Output the (x, y) coordinate of the center of the cell containing the given text.  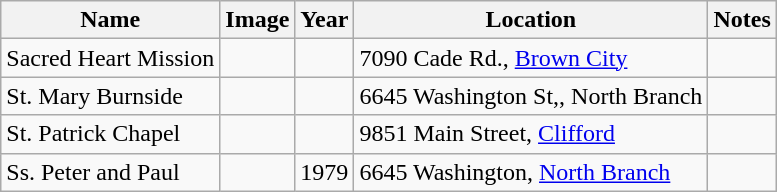
Sacred Heart Mission (110, 58)
St. Mary Burnside (110, 96)
6645 Washington, North Branch (531, 172)
Year (324, 20)
7090 Cade Rd., Brown City (531, 58)
Location (531, 20)
Notes (742, 20)
1979 (324, 172)
St. Patrick Chapel (110, 134)
9851 Main Street, Clifford (531, 134)
Name (110, 20)
Image (258, 20)
6645 Washington St,, North Branch (531, 96)
Ss. Peter and Paul (110, 172)
